Return [X, Y] of the center of cell containing provided text 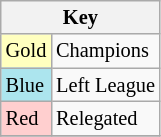
Red [26, 118]
Blue [26, 85]
Relegated [106, 118]
Key [80, 17]
Gold [26, 51]
Left League [106, 85]
Champions [106, 51]
